Determine the [X, Y] coordinate at the center of the cell enclosing the given text.  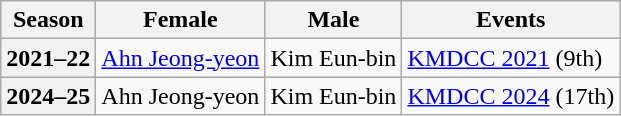
Events [511, 20]
2024–25 [48, 96]
2021–22 [48, 58]
KMDCC 2021 (9th) [511, 58]
Female [180, 20]
Male [334, 20]
Season [48, 20]
KMDCC 2024 (17th) [511, 96]
